Determine the [X, Y] coordinate at the center of the cell enclosing the given text.  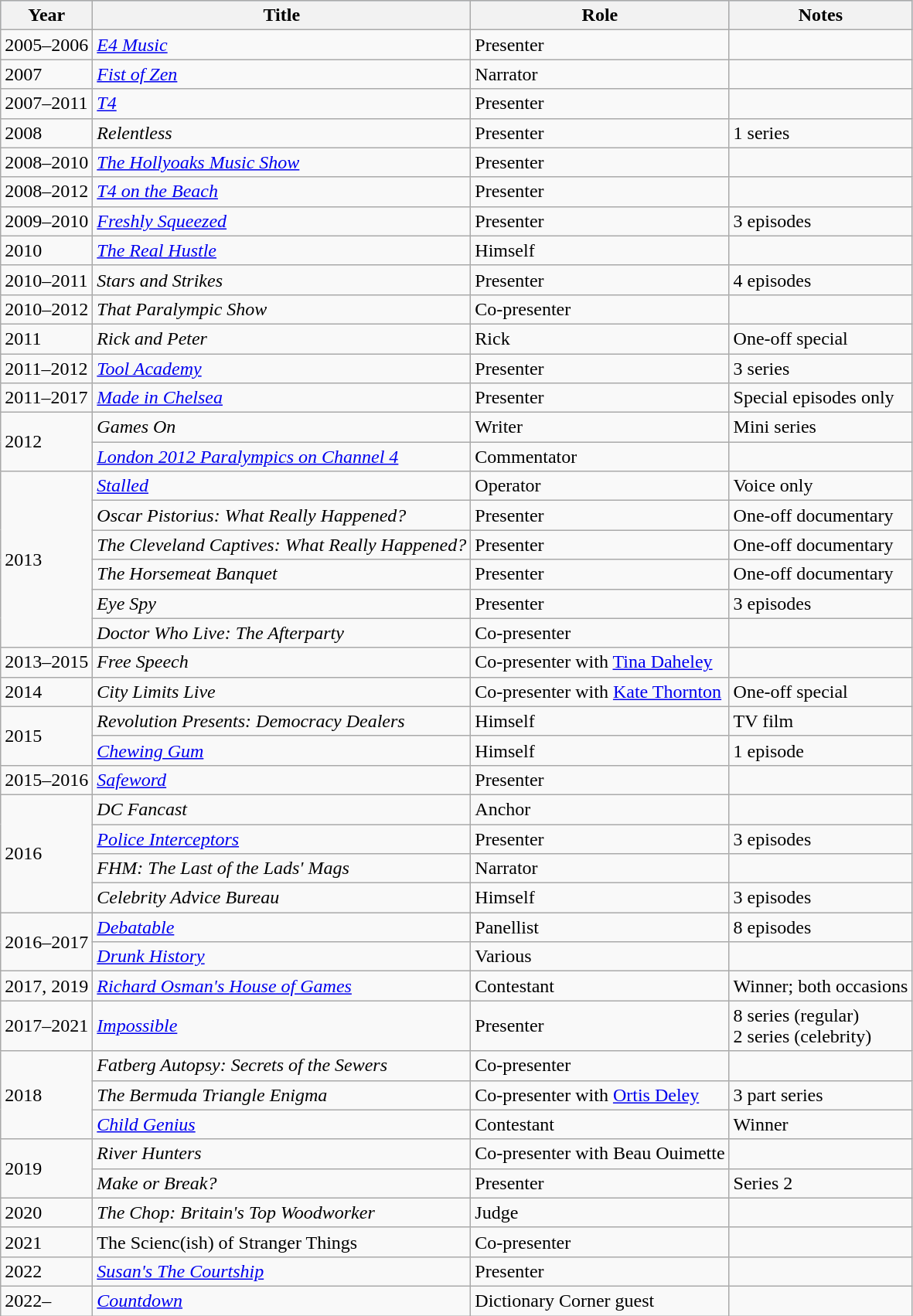
Made in Chelsea [281, 398]
Role [600, 15]
E4 Music [281, 45]
Revolution Presents: Democracy Dealers [281, 721]
Safeword [281, 780]
Chewing Gum [281, 750]
Operator [600, 486]
Fist of Zen [281, 74]
2007–2011 [46, 104]
The Real Hustle [281, 250]
Police Interceptors [281, 838]
Commentator [600, 457]
2017–2021 [46, 1026]
Title [281, 15]
Voice only [821, 486]
Make or Break? [281, 1183]
DC Fancast [281, 809]
1 episode [821, 750]
2017, 2019 [46, 986]
Year [46, 15]
Mini series [821, 427]
2016–2017 [46, 942]
2007 [46, 74]
2008–2012 [46, 192]
2022– [46, 1301]
Winner [821, 1124]
Special episodes only [821, 398]
8 episodes [821, 927]
FHM: The Last of the Lads' Mags [281, 869]
T4 [281, 104]
2020 [46, 1212]
Debatable [281, 927]
The Chop: Britain's Top Woodworker [281, 1212]
Co-presenter with Tina Daheley [600, 662]
The Scienc(ish) of Stranger Things [281, 1242]
Countdown [281, 1301]
2015–2016 [46, 780]
Co-presenter with Kate Thornton [600, 692]
2016 [46, 853]
2019 [46, 1168]
3 part series [821, 1095]
2011–2012 [46, 369]
Relentless [281, 133]
Fatberg Autopsy: Secrets of the Sewers [281, 1066]
TV film [821, 721]
Writer [600, 427]
8 series (regular)2 series (celebrity) [821, 1026]
Games On [281, 427]
Various [600, 957]
2018 [46, 1095]
2012 [46, 442]
Stalled [281, 486]
Dictionary Corner guest [600, 1301]
2021 [46, 1242]
2010–2012 [46, 309]
2008 [46, 133]
2011 [46, 338]
2009–2010 [46, 221]
Rick and Peter [281, 338]
2022 [46, 1271]
Child Genius [281, 1124]
2005–2006 [46, 45]
Winner; both occasions [821, 986]
The Hollyoaks Music Show [281, 162]
Doctor Who Live: The Afterparty [281, 633]
That Paralympic Show [281, 309]
4 episodes [821, 280]
Richard Osman's House of Games [281, 986]
2010–2011 [46, 280]
2015 [46, 736]
Impossible [281, 1026]
Notes [821, 15]
Anchor [600, 809]
Co-presenter with Ortis Deley [600, 1095]
City Limits Live [281, 692]
Eye Spy [281, 604]
Oscar Pistorius: What Really Happened? [281, 515]
Panellist [600, 927]
The Horsemeat Banquet [281, 574]
Free Speech [281, 662]
Rick [600, 338]
1 series [821, 133]
London 2012 Paralympics on Channel 4 [281, 457]
Freshly Squeezed [281, 221]
Celebrity Advice Bureau [281, 898]
River Hunters [281, 1154]
Drunk History [281, 957]
The Cleveland Captives: What Really Happened? [281, 545]
T4 on the Beach [281, 192]
Series 2 [821, 1183]
Stars and Strikes [281, 280]
2011–2017 [46, 398]
Co-presenter with Beau Ouimette [600, 1154]
Tool Academy [281, 369]
2010 [46, 250]
The Bermuda Triangle Enigma [281, 1095]
2013–2015 [46, 662]
3 series [821, 369]
2013 [46, 559]
Judge [600, 1212]
2008–2010 [46, 162]
Susan's The Courtship [281, 1271]
2014 [46, 692]
